Return [X, Y] of the center of cell containing provided text 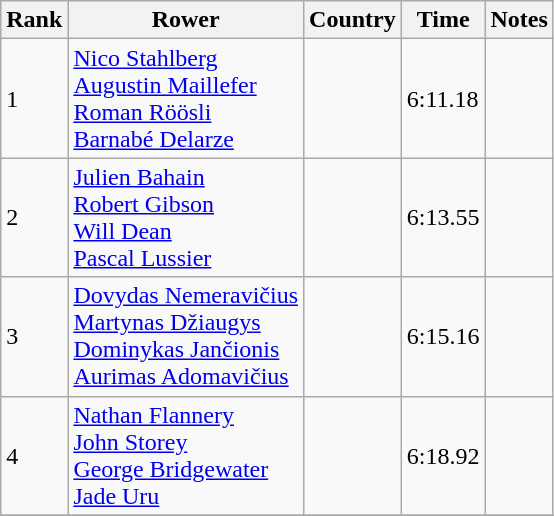
2 [34, 218]
3 [34, 336]
Rower [186, 20]
Julien BahainRobert GibsonWill DeanPascal Lussier [186, 218]
Time [443, 20]
Notes [519, 20]
Rank [34, 20]
Dovydas NemeravičiusMartynas DžiaugysDominykas JančionisAurimas Adomavičius [186, 336]
6:18.92 [443, 456]
6:15.16 [443, 336]
6:13.55 [443, 218]
4 [34, 456]
Nathan FlanneryJohn StoreyGeorge BridgewaterJade Uru [186, 456]
6:11.18 [443, 98]
1 [34, 98]
Nico StahlbergAugustin MailleferRoman RöösliBarnabé Delarze [186, 98]
Country [353, 20]
